Find where the given text appears and provide that cell's center as (x, y) coordinate. 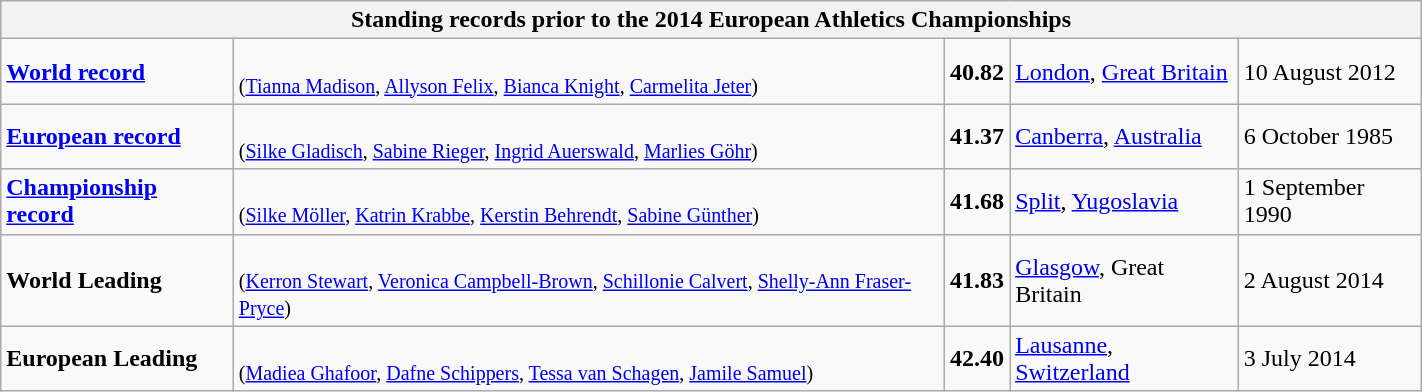
World record (117, 72)
Canberra, Australia (1124, 136)
Glasgow, Great Britain (1124, 280)
(Kerron Stewart, Veronica Campbell-Brown, Schillonie Calvert, Shelly-Ann Fraser-Pryce) (588, 280)
41.37 (978, 136)
10 August 2012 (1330, 72)
41.83 (978, 280)
Split, Yugoslavia (1124, 202)
2 August 2014 (1330, 280)
(Madiea Ghafoor, Dafne Schippers, Tessa van Schagen, Jamile Samuel) (588, 358)
1 September 1990 (1330, 202)
6 October 1985 (1330, 136)
(Silke Gladisch, Sabine Rieger, Ingrid Auerswald, Marlies Göhr) (588, 136)
(Tianna Madison, Allyson Felix, Bianca Knight, Carmelita Jeter) (588, 72)
3 July 2014 (1330, 358)
42.40 (978, 358)
41.68 (978, 202)
European Leading (117, 358)
Standing records prior to the 2014 European Athletics Championships (711, 20)
Lausanne, Switzerland (1124, 358)
London, Great Britain (1124, 72)
World Leading (117, 280)
(Silke Möller, Katrin Krabbe, Kerstin Behrendt, Sabine Günther) (588, 202)
Championship record (117, 202)
40.82 (978, 72)
European record (117, 136)
